Search for the cell housing the specified text and yield its (X, Y) center coordinate. 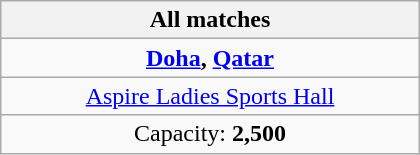
Doha, Qatar (210, 58)
Capacity: 2,500 (210, 134)
All matches (210, 20)
Aspire Ladies Sports Hall (210, 96)
